From the cell containing the given text, extract its center point as (X, Y) coordinate. 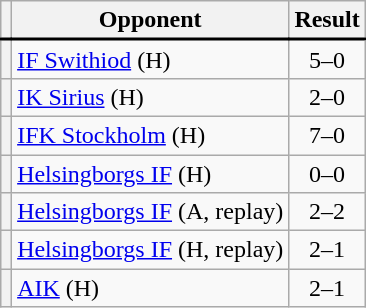
0–0 (327, 173)
2–2 (327, 212)
Helsingborgs IF (H) (150, 173)
IF Swithiod (H) (150, 60)
AIK (H) (150, 288)
IFK Stockholm (H) (150, 135)
Opponent (150, 20)
Helsingborgs IF (A, replay) (150, 212)
5–0 (327, 60)
Result (327, 20)
7–0 (327, 135)
2–0 (327, 97)
IK Sirius (H) (150, 97)
Helsingborgs IF (H, replay) (150, 250)
